Scan for the cell matching the given text and deliver its (x, y) coordinate at center. 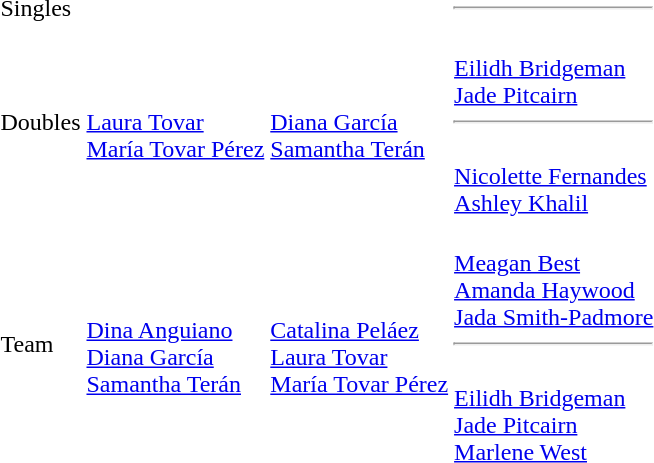
Diana GarcíaSamantha Terán (360, 122)
Laura TovarMaría Tovar Pérez (176, 122)
